Pinpoint the cell where the given text exists, returning its (x, y) midpoint coordinate. 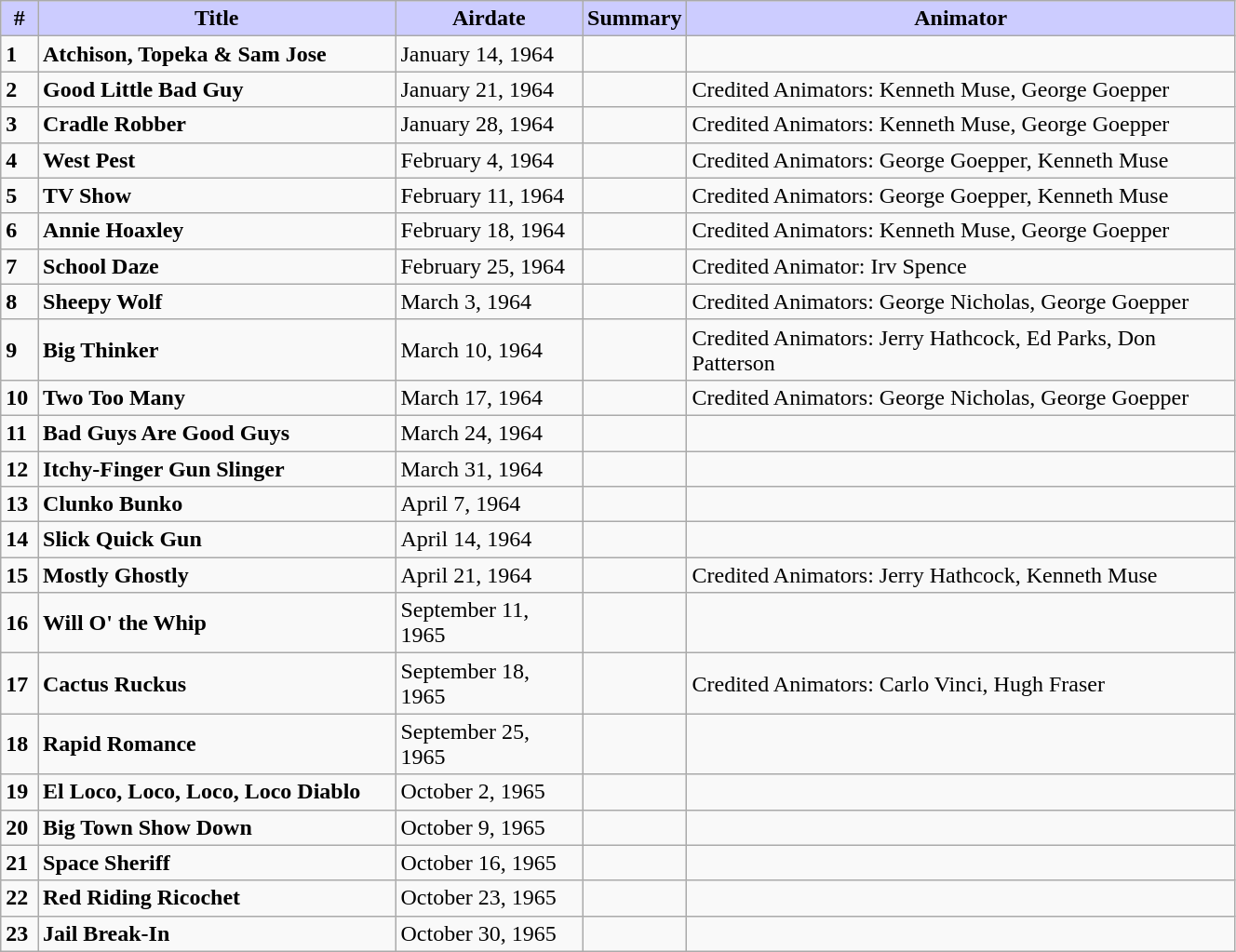
Big Thinker (216, 350)
17 (20, 683)
Red Riding Ricochet (216, 898)
School Daze (216, 266)
West Pest (216, 160)
January 21, 1964 (490, 89)
March 31, 1964 (490, 468)
April 14, 1964 (490, 540)
4 (20, 160)
April 21, 1964 (490, 575)
Credited Animators: Jerry Hathcock, Kenneth Muse (961, 575)
February 25, 1964 (490, 266)
Title (216, 19)
12 (20, 468)
Credited Animator: Irv Spence (961, 266)
5 (20, 195)
February 11, 1964 (490, 195)
Jail Break-In (216, 933)
October 30, 1965 (490, 933)
El Loco, Loco, Loco, Loco Diablo (216, 792)
January 14, 1964 (490, 54)
18 (20, 744)
Cradle Robber (216, 125)
Good Little Bad Guy (216, 89)
February 18, 1964 (490, 231)
Big Town Show Down (216, 827)
March 24, 1964 (490, 433)
Mostly Ghostly (216, 575)
October 16, 1965 (490, 863)
October 23, 1965 (490, 898)
2 (20, 89)
October 2, 1965 (490, 792)
Cactus Ruckus (216, 683)
Bad Guys Are Good Guys (216, 433)
Sheepy Wolf (216, 302)
13 (20, 504)
Credited Animators: Jerry Hathcock, Ed Parks, Don Patterson (961, 350)
15 (20, 575)
# (20, 19)
March 3, 1964 (490, 302)
11 (20, 433)
Itchy-Finger Gun Slinger (216, 468)
Will O' the Whip (216, 623)
16 (20, 623)
January 28, 1964 (490, 125)
3 (20, 125)
7 (20, 266)
22 (20, 898)
21 (20, 863)
20 (20, 827)
8 (20, 302)
6 (20, 231)
April 7, 1964 (490, 504)
1 (20, 54)
Two Too Many (216, 397)
10 (20, 397)
September 18, 1965 (490, 683)
Atchison, Topeka & Sam Jose (216, 54)
19 (20, 792)
September 11, 1965 (490, 623)
Rapid Romance (216, 744)
23 (20, 933)
TV Show (216, 195)
Slick Quick Gun (216, 540)
Space Sheriff (216, 863)
Airdate (490, 19)
February 4, 1964 (490, 160)
14 (20, 540)
Summary (635, 19)
Annie Hoaxley (216, 231)
September 25, 1965 (490, 744)
Animator (961, 19)
9 (20, 350)
March 10, 1964 (490, 350)
October 9, 1965 (490, 827)
March 17, 1964 (490, 397)
Credited Animators: Carlo Vinci, Hugh Fraser (961, 683)
Clunko Bunko (216, 504)
